Extract the [X, Y] coordinate from the center of the cell holding the provided text.  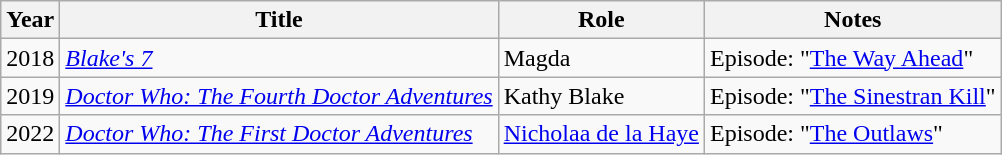
Episode: "The Sinestran Kill" [852, 96]
Blake's 7 [279, 58]
2019 [30, 96]
Title [279, 20]
Episode: "The Outlaws" [852, 134]
Doctor Who: The Fourth Doctor Adventures [279, 96]
Nicholaa de la Haye [601, 134]
Magda [601, 58]
Role [601, 20]
Episode: "The Way Ahead" [852, 58]
2022 [30, 134]
2018 [30, 58]
Kathy Blake [601, 96]
Year [30, 20]
Notes [852, 20]
Doctor Who: The First Doctor Adventures [279, 134]
